Capture the cell that displays the provided text and extract its (X, Y) central coordinate. 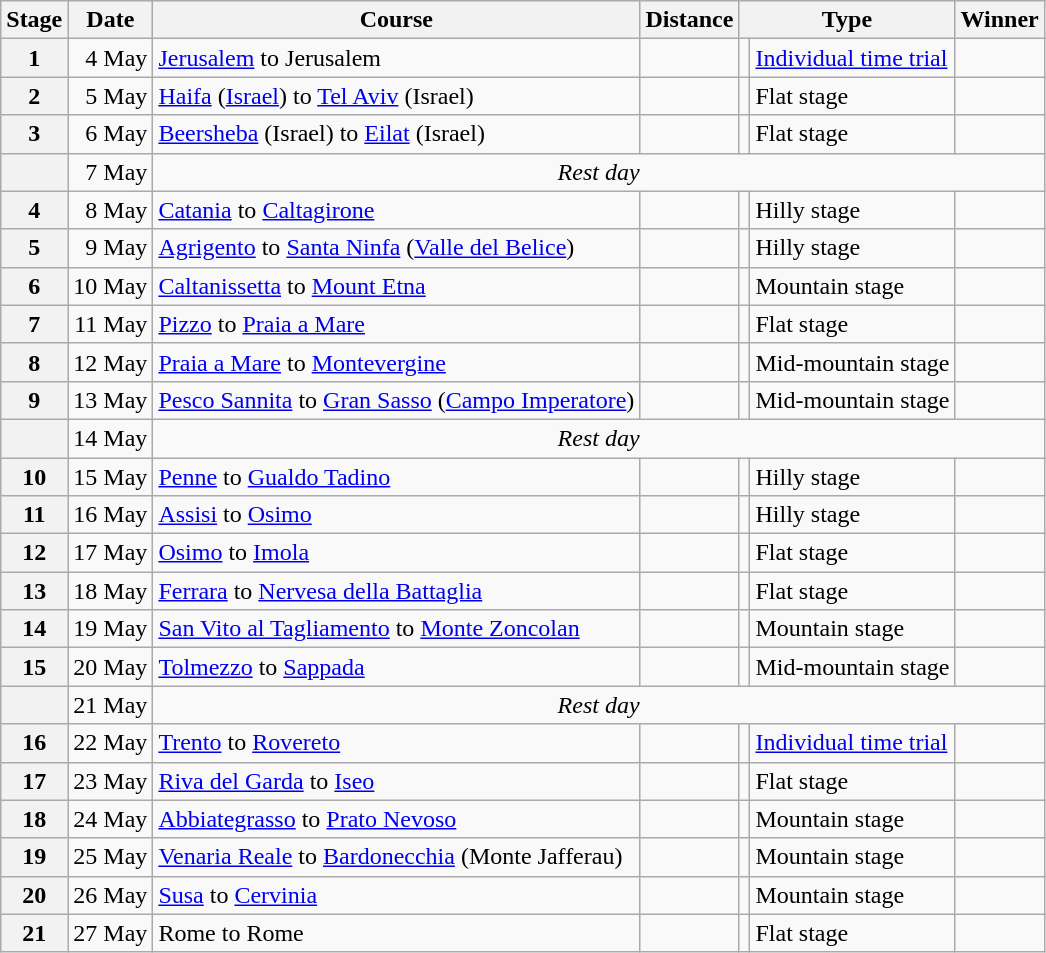
Penne to Gualdo Tadino (396, 477)
26 May (110, 895)
17 May (110, 553)
6 May (110, 134)
Date (110, 20)
5 (34, 248)
Susa to Cervinia (396, 895)
Riva del Garda to Iseo (396, 781)
Pizzo to Praia a Mare (396, 324)
5 May (110, 96)
18 (34, 819)
23 May (110, 781)
7 (34, 324)
13 May (110, 400)
1 (34, 58)
19 May (110, 629)
Agrigento to Santa Ninfa (Valle del Belice) (396, 248)
Venaria Reale to Bardonecchia (Monte Jafferau) (396, 857)
Assisi to Osimo (396, 515)
8 (34, 362)
San Vito al Tagliamento to Monte Zoncolan (396, 629)
9 (34, 400)
Trento to Rovereto (396, 743)
14 May (110, 438)
Caltanissetta to Mount Etna (396, 286)
Pesco Sannita to Gran Sasso (Campo Imperatore) (396, 400)
19 (34, 857)
15 (34, 667)
Catania to Caltagirone (396, 210)
11 (34, 515)
4 May (110, 58)
Stage (34, 20)
Osimo to Imola (396, 553)
11 May (110, 324)
6 (34, 286)
Winner (1000, 20)
Abbiategrasso to Prato Nevoso (396, 819)
Type (847, 20)
21 (34, 933)
8 May (110, 210)
12 May (110, 362)
Ferrara to Nervesa della Battaglia (396, 591)
10 (34, 477)
Haifa (Israel) to Tel Aviv (Israel) (396, 96)
20 May (110, 667)
10 May (110, 286)
21 May (110, 705)
16 (34, 743)
22 May (110, 743)
Jerusalem to Jerusalem (396, 58)
Rome to Rome (396, 933)
18 May (110, 591)
25 May (110, 857)
9 May (110, 248)
Beersheba (Israel) to Eilat (Israel) (396, 134)
13 (34, 591)
24 May (110, 819)
14 (34, 629)
Course (396, 20)
12 (34, 553)
17 (34, 781)
15 May (110, 477)
Praia a Mare to Montevergine (396, 362)
20 (34, 895)
7 May (110, 172)
Distance (690, 20)
3 (34, 134)
2 (34, 96)
27 May (110, 933)
4 (34, 210)
16 May (110, 515)
Tolmezzo to Sappada (396, 667)
